Search for the cell housing the specified text and yield its (x, y) center coordinate. 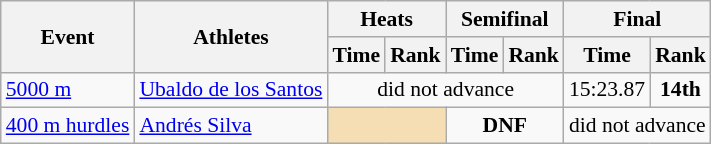
400 m hurdles (68, 126)
Andrés Silva (230, 126)
Event (68, 36)
Heats (386, 19)
5000 m (68, 90)
Final (638, 19)
14th (680, 90)
Ubaldo de los Santos (230, 90)
Semifinal (505, 19)
DNF (505, 126)
15:23.87 (607, 90)
Athletes (230, 36)
